Detect which cell encompasses the target text, then output its [X, Y] center coordinate. 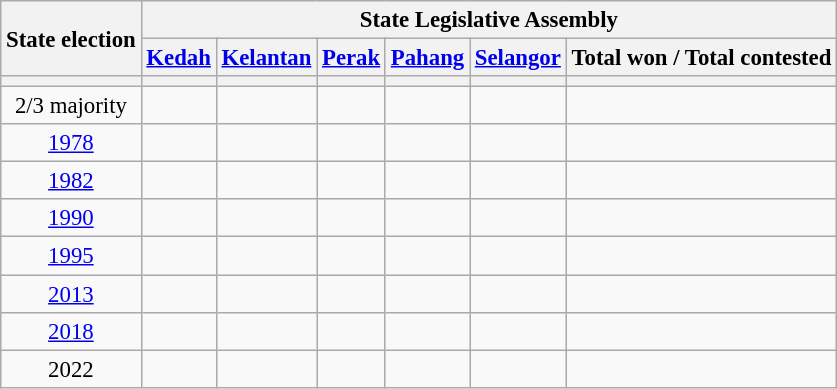
Selangor [518, 58]
1990 [71, 219]
2018 [71, 331]
Total won / Total contested [702, 58]
1982 [71, 181]
2/3 majority [71, 106]
Perak [352, 58]
1978 [71, 143]
1995 [71, 256]
State Legislative Assembly [489, 20]
2022 [71, 369]
Kedah [178, 58]
Kelantan [266, 58]
State election [71, 38]
Pahang [427, 58]
2013 [71, 294]
